Search for the cell housing the specified text and yield its [X, Y] center coordinate. 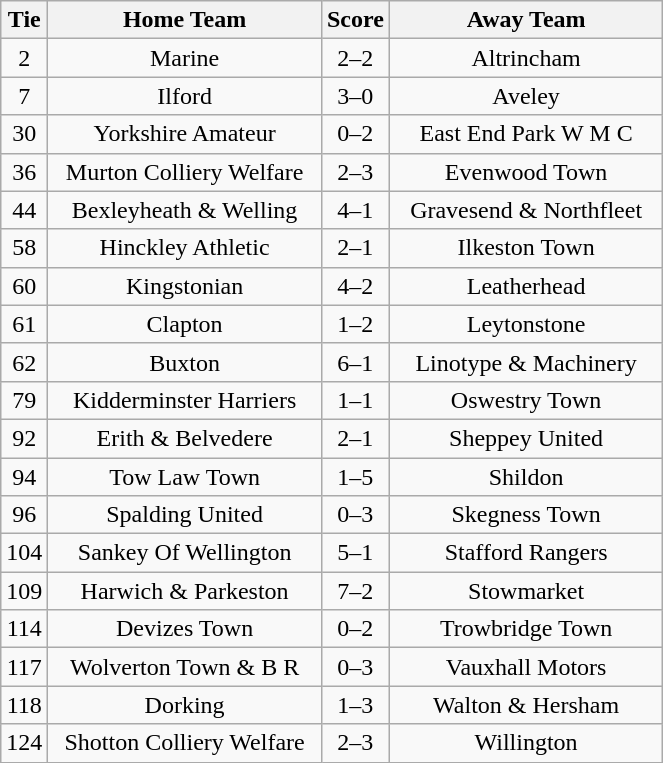
Harwich & Parkeston [185, 591]
58 [24, 248]
5–1 [355, 553]
44 [24, 210]
Kidderminster Harriers [185, 400]
2 [24, 58]
Tie [24, 20]
Murton Colliery Welfare [185, 172]
Spalding United [185, 515]
Stowmarket [526, 591]
Stafford Rangers [526, 553]
4–2 [355, 286]
Altrincham [526, 58]
Home Team [185, 20]
Hinckley Athletic [185, 248]
79 [24, 400]
Yorkshire Amateur [185, 134]
92 [24, 438]
Evenwood Town [526, 172]
Aveley [526, 96]
Score [355, 20]
118 [24, 705]
Leytonstone [526, 324]
117 [24, 667]
Skegness Town [526, 515]
Dorking [185, 705]
Wolverton Town & B R [185, 667]
96 [24, 515]
124 [24, 743]
Sankey Of Wellington [185, 553]
114 [24, 629]
94 [24, 477]
Erith & Belvedere [185, 438]
Shotton Colliery Welfare [185, 743]
1–3 [355, 705]
Buxton [185, 362]
60 [24, 286]
36 [24, 172]
Marine [185, 58]
Willington [526, 743]
Kingstonian [185, 286]
Linotype & Machinery [526, 362]
62 [24, 362]
Shildon [526, 477]
3–0 [355, 96]
Away Team [526, 20]
30 [24, 134]
1–2 [355, 324]
4–1 [355, 210]
Bexleyheath & Welling [185, 210]
Ilkeston Town [526, 248]
Gravesend & Northfleet [526, 210]
Walton & Hersham [526, 705]
109 [24, 591]
Devizes Town [185, 629]
Vauxhall Motors [526, 667]
1–1 [355, 400]
104 [24, 553]
7 [24, 96]
2–2 [355, 58]
Trowbridge Town [526, 629]
1–5 [355, 477]
61 [24, 324]
7–2 [355, 591]
Clapton [185, 324]
Oswestry Town [526, 400]
East End Park W M C [526, 134]
Leatherhead [526, 286]
Tow Law Town [185, 477]
Ilford [185, 96]
6–1 [355, 362]
Sheppey United [526, 438]
